Identify which cell holds the provided text, then report its (X, Y) central coordinate. 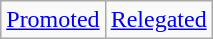
Promoted (53, 20)
Relegated (158, 20)
